Extract the (X, Y) coordinate from the center of the cell holding the provided text.  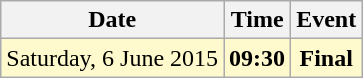
09:30 (258, 58)
Date (112, 20)
Event (326, 20)
Saturday, 6 June 2015 (112, 58)
Time (258, 20)
Final (326, 58)
